Extract the [x, y] coordinate from the center of the cell holding the provided text.  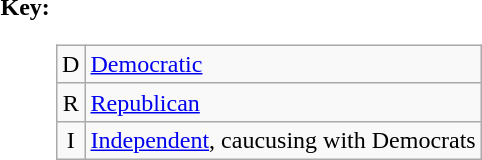
Republican [283, 102]
Independent, caucusing with Democrats [283, 140]
D [71, 64]
R [71, 102]
I [71, 140]
Democratic [283, 64]
